Determine the [X, Y] coordinate at the center of the cell enclosing the given text.  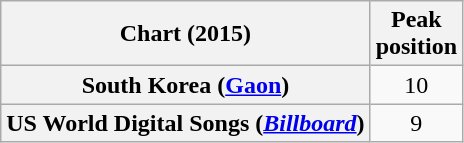
South Korea (Gaon) [186, 85]
Chart (2015) [186, 34]
Peakposition [416, 34]
US World Digital Songs (Billboard) [186, 123]
9 [416, 123]
10 [416, 85]
